Provide the [X, Y] coordinate of the cell's center where the given text is located.  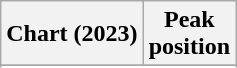
Peakposition [189, 34]
Chart (2023) [72, 34]
